From the cell containing the given text, extract its center point as (X, Y) coordinate. 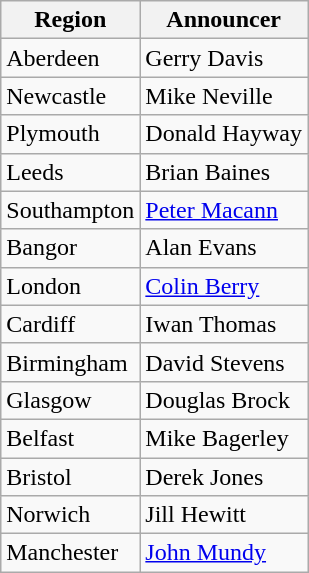
Donald Hayway (224, 134)
Announcer (224, 20)
Douglas Brock (224, 400)
Derek Jones (224, 477)
Belfast (70, 438)
Glasgow (70, 400)
Leeds (70, 172)
Colin Berry (224, 286)
David Stevens (224, 362)
John Mundy (224, 553)
Gerry Davis (224, 58)
Southampton (70, 210)
Cardiff (70, 324)
Newcastle (70, 96)
Bristol (70, 477)
Alan Evans (224, 248)
Brian Baines (224, 172)
London (70, 286)
Peter Macann (224, 210)
Mike Neville (224, 96)
Region (70, 20)
Bangor (70, 248)
Iwan Thomas (224, 324)
Mike Bagerley (224, 438)
Jill Hewitt (224, 515)
Manchester (70, 553)
Plymouth (70, 134)
Aberdeen (70, 58)
Norwich (70, 515)
Birmingham (70, 362)
